Return the [X, Y] coordinate for the center point of the cell that contains the specified text.  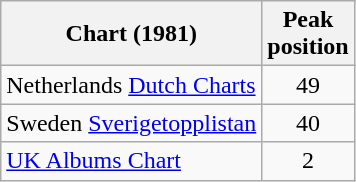
2 [308, 161]
Sweden Sverigetopplistan [132, 123]
UK Albums Chart [132, 161]
49 [308, 85]
Netherlands Dutch Charts [132, 85]
Chart (1981) [132, 34]
40 [308, 123]
Peakposition [308, 34]
